Provide the (X, Y) coordinate of the cell's center where the given text is located.  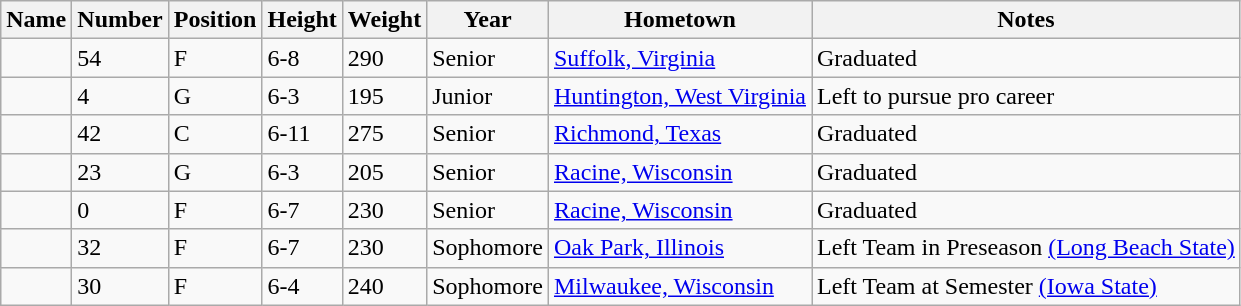
30 (120, 286)
Hometown (680, 20)
Left Team at Semester (Iowa State) (1026, 286)
Year (488, 20)
Height (302, 20)
275 (384, 134)
Notes (1026, 20)
6-4 (302, 286)
Left to pursue pro career (1026, 96)
6-11 (302, 134)
54 (120, 58)
Suffolk, Virginia (680, 58)
Left Team in Preseason (Long Beach State) (1026, 248)
Richmond, Texas (680, 134)
6-8 (302, 58)
42 (120, 134)
32 (120, 248)
C (215, 134)
Huntington, West Virginia (680, 96)
Number (120, 20)
Oak Park, Illinois (680, 248)
290 (384, 58)
23 (120, 172)
240 (384, 286)
Milwaukee, Wisconsin (680, 286)
Junior (488, 96)
Weight (384, 20)
205 (384, 172)
Name (36, 20)
0 (120, 210)
4 (120, 96)
195 (384, 96)
Position (215, 20)
